Detect which cell encompasses the target text, then output its (x, y) center coordinate. 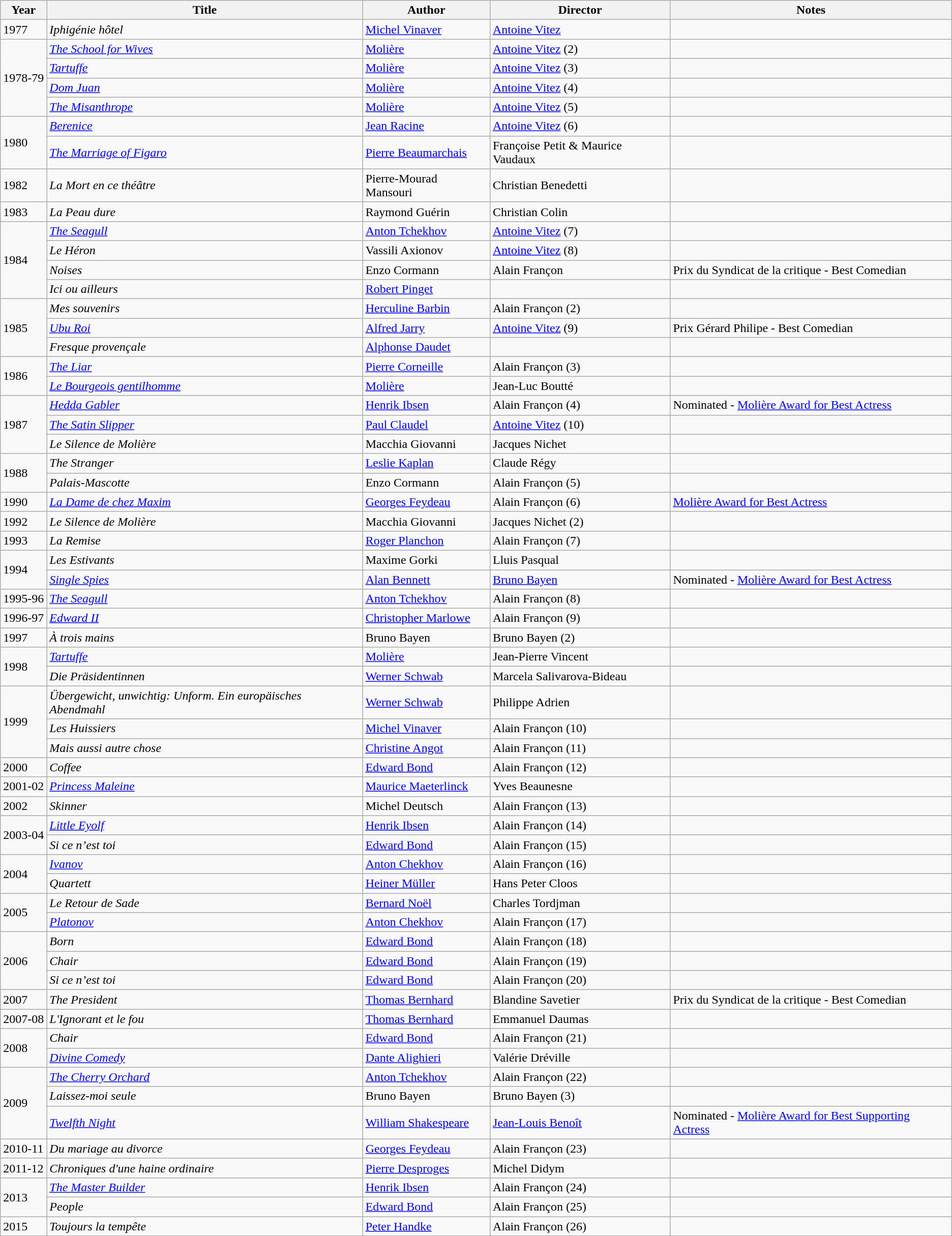
Die Präsidentinnen (204, 676)
Antoine Vitez (5) (580, 107)
1978-79 (23, 78)
Pierre-Mourad Mansouri (426, 185)
Alain Françon (10) (580, 729)
2007-08 (23, 1019)
1986 (23, 376)
2010-11 (23, 1149)
Yves Beaunesne (580, 787)
Ivanov (204, 864)
1983 (23, 212)
Antoine Vitez (10) (580, 425)
Noises (204, 270)
Hedda Gabler (204, 405)
Christian Benedetti (580, 185)
Lluis Pasqual (580, 560)
Coffee (204, 767)
Françoise Petit & Maurice Vaudaux (580, 153)
Skinner (204, 806)
Notes (811, 10)
Alain Françon (580, 270)
Alain Françon (8) (580, 599)
The Marriage of Figaro (204, 153)
Title (204, 10)
2015 (23, 1226)
2005 (23, 912)
The Satin Slipper (204, 425)
Maurice Maeterlinck (426, 787)
Les Huissiers (204, 729)
Michel Didym (580, 1168)
2006 (23, 961)
Alain Françon (25) (580, 1207)
Christian Colin (580, 212)
Alain Françon (7) (580, 540)
William Shakespeare (426, 1123)
Alain Françon (3) (580, 367)
1980 (23, 142)
Pierre Beaumarchais (426, 153)
2002 (23, 806)
La Remise (204, 540)
À trois mains (204, 638)
Alain Françon (23) (580, 1149)
Robert Pinget (426, 289)
Alain Françon (16) (580, 864)
Alain Françon (2) (580, 309)
The Misanthrope (204, 107)
2000 (23, 767)
Alain Françon (22) (580, 1077)
1997 (23, 638)
Born (204, 942)
Bernard Noël (426, 902)
Blandine Savetier (580, 1000)
Antoine Vitez (9) (580, 328)
1995-96 (23, 599)
2001-02 (23, 787)
1998 (23, 667)
Jean-Pierre Vincent (580, 657)
1999 (23, 722)
Philippe Adrien (580, 703)
Antoine Vitez (7) (580, 231)
Roger Planchon (426, 540)
Paul Claudel (426, 425)
Quartett (204, 883)
Alain Françon (24) (580, 1187)
Peter Handke (426, 1226)
2008 (23, 1048)
1996-97 (23, 618)
Alain Françon (11) (580, 748)
Jacques Nichet (2) (580, 521)
Year (23, 10)
Jean-Luc Boutté (580, 386)
Herculine Barbin (426, 309)
Mais aussi autre chose (204, 748)
Nominated - Molière Award for Best Supporting Actress (811, 1123)
The Cherry Orchard (204, 1077)
Antoine Vitez (2) (580, 49)
2007 (23, 1000)
The President (204, 1000)
Claude Régy (580, 463)
Les Estivants (204, 560)
1994 (23, 569)
Alain Françon (14) (580, 825)
Molière Award for Best Actress (811, 502)
Emmanuel Daumas (580, 1019)
La Dame de chez Maxim (204, 502)
Antoine Vitez (580, 29)
Vassili Axionov (426, 250)
1993 (23, 540)
Alain Françon (26) (580, 1226)
Prix Gérard Philipe - Best Comedian (811, 328)
1985 (23, 328)
1988 (23, 473)
Pierre Desproges (426, 1168)
Maxime Gorki (426, 560)
Du mariage au divorce (204, 1149)
2003-04 (23, 835)
Alain Françon (19) (580, 961)
La Peau dure (204, 212)
Charles Tordjman (580, 902)
Iphigénie hôtel (204, 29)
2013 (23, 1197)
Divine Comedy (204, 1058)
Alain Françon (5) (580, 483)
Leslie Kaplan (426, 463)
Christopher Marlowe (426, 618)
Twelfth Night (204, 1123)
Single Spies (204, 579)
The School for Wives (204, 49)
Antoine Vitez (4) (580, 87)
Raymond Guérin (426, 212)
Antoine Vitez (8) (580, 250)
Christine Angot (426, 748)
The Liar (204, 367)
Berenice (204, 126)
Mes souvenirs (204, 309)
Palais-Mascotte (204, 483)
1992 (23, 521)
Laissez-moi seule (204, 1096)
Le Héron (204, 250)
Le Bourgeois gentilhomme (204, 386)
Dante Alighieri (426, 1058)
Jean Racine (426, 126)
Alain Françon (12) (580, 767)
1977 (23, 29)
Director (580, 10)
Alain Françon (15) (580, 845)
1984 (23, 260)
Le Retour de Sade (204, 902)
2011-12 (23, 1168)
Antoine Vitez (6) (580, 126)
Alain Françon (18) (580, 942)
2004 (23, 873)
Dom Juan (204, 87)
Marcela Salivarova-Bideau (580, 676)
Hans Peter Cloos (580, 883)
Alain Françon (4) (580, 405)
Michel Deutsch (426, 806)
Bruno Bayen (3) (580, 1096)
Princess Maleine (204, 787)
L'Ignorant et le fou (204, 1019)
Antoine Vitez (3) (580, 68)
Little Eyolf (204, 825)
Alain Françon (9) (580, 618)
La Mort en ce théâtre (204, 185)
Übergewicht, unwichtig: Unform. Ein europäisches Abendmahl (204, 703)
Ubu Roi (204, 328)
Alain Françon (17) (580, 922)
The Master Builder (204, 1187)
Author (426, 10)
Pierre Corneille (426, 367)
Alain Françon (6) (580, 502)
Fresque provençale (204, 347)
Valérie Dréville (580, 1058)
Heiner Müller (426, 883)
1990 (23, 502)
Chroniques d'une haine ordinaire (204, 1168)
Edward II (204, 618)
Alfred Jarry (426, 328)
1987 (23, 425)
1982 (23, 185)
2009 (23, 1103)
People (204, 1207)
Ici ou ailleurs (204, 289)
Alain Françon (13) (580, 806)
Toujours la tempête (204, 1226)
Alan Bennett (426, 579)
Alphonse Daudet (426, 347)
The Stranger (204, 463)
Jean-Louis Benoît (580, 1123)
Jacques Nichet (580, 444)
Alain Françon (21) (580, 1038)
Alain Françon (20) (580, 980)
Bruno Bayen (2) (580, 638)
Platonov (204, 922)
